Capture the cell that displays the provided text and extract its [X, Y] central coordinate. 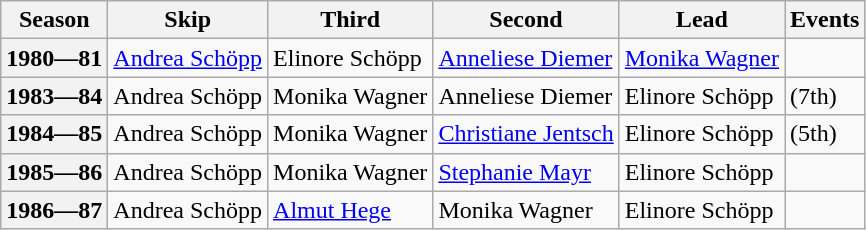
Events [825, 20]
1983—84 [54, 96]
1980—81 [54, 58]
1986—87 [54, 210]
Lead [702, 20]
Second [526, 20]
Season [54, 20]
1985—86 [54, 172]
Skip [188, 20]
Third [350, 20]
(5th) [825, 134]
1984—85 [54, 134]
Christiane Jentsch [526, 134]
Stephanie Mayr [526, 172]
(7th) [825, 96]
Almut Hege [350, 210]
